Determine the [X, Y] coordinate at the center of the cell enclosing the given text.  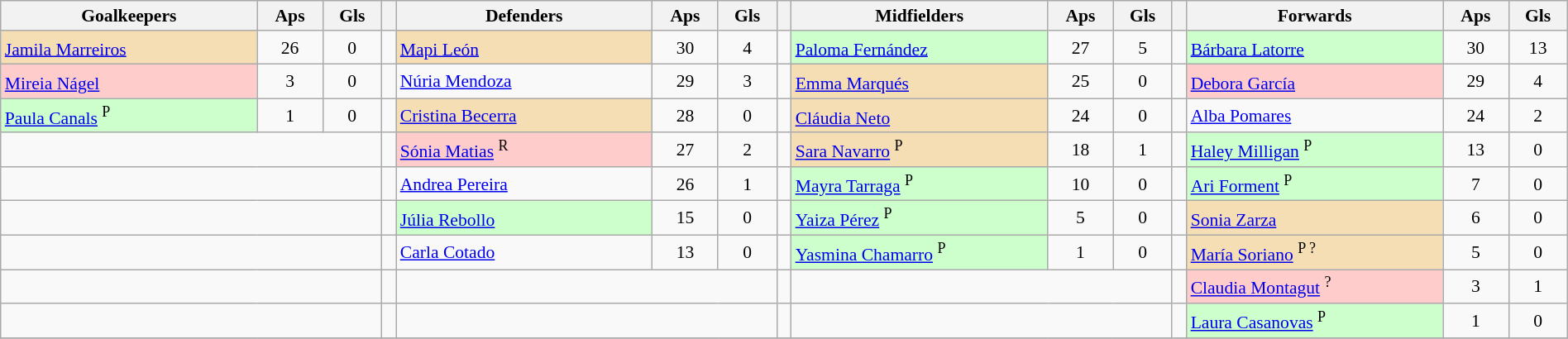
Andrea Pereira [524, 184]
Mapi León [524, 48]
Paloma Fernández [920, 48]
Goalkeepers [129, 16]
15 [685, 218]
Midfielders [920, 16]
Jamila Marreiros [129, 48]
Carla Cotado [524, 253]
18 [1080, 150]
Sónia Matias R [524, 150]
6 [1475, 218]
Yaiza Pérez P [920, 218]
10 [1080, 184]
María Soriano P ? [1315, 253]
Sonia Zarza [1315, 218]
Forwards [1315, 16]
Defenders [524, 16]
Bárbara Latorre [1315, 48]
28 [685, 116]
Mireia Nágel [129, 81]
Claudia Montagut ? [1315, 286]
Mayra Tarraga P [920, 184]
Núria Mendoza [524, 81]
25 [1080, 81]
Emma Marqués [920, 81]
Paula Canals P [129, 116]
Sara Navarro P [920, 150]
Debora García [1315, 81]
Cláudia Neto [920, 116]
Cristina Becerra [524, 116]
Alba Pomares [1315, 116]
Haley Milligan P [1315, 150]
Ari Forment P [1315, 184]
Yasmina Chamarro P [920, 253]
Laura Casanovas P [1315, 321]
7 [1475, 184]
Júlia Rebollo [524, 218]
